Search for the cell housing the specified text and yield its (X, Y) center coordinate. 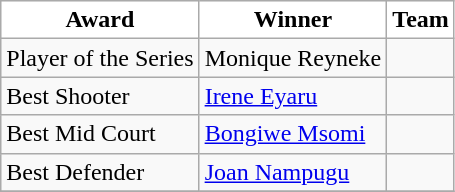
Bongiwe Msomi (293, 134)
Best Defender (100, 172)
Award (100, 20)
Best Mid Court (100, 134)
Irene Eyaru (293, 96)
Joan Nampugu (293, 172)
Team (421, 20)
Monique Reyneke (293, 58)
Best Shooter (100, 96)
Winner (293, 20)
Player of the Series (100, 58)
